Provide the (x, y) coordinate of the cell's center where the given text is located.  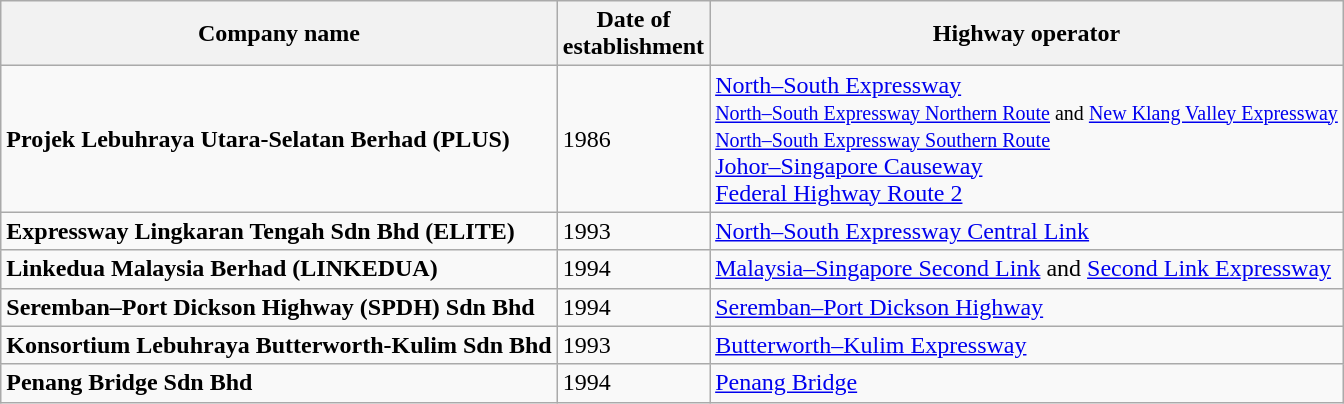
Date ofestablishment (633, 34)
Penang Bridge Sdn Bhd (279, 383)
Highway operator (1027, 34)
Linkedua Malaysia Berhad (LINKEDUA) (279, 269)
Projek Lebuhraya Utara-Selatan Berhad (PLUS) (279, 139)
Malaysia–Singapore Second Link and Second Link Expressway (1027, 269)
North–South Expressway Central Link (1027, 231)
Butterworth–Kulim Expressway (1027, 345)
1986 (633, 139)
Konsortium Lebuhraya Butterworth-Kulim Sdn Bhd (279, 345)
Penang Bridge (1027, 383)
Seremban–Port Dickson Highway (1027, 307)
Company name (279, 34)
Expressway Lingkaran Tengah Sdn Bhd (ELITE) (279, 231)
Seremban–Port Dickson Highway (SPDH) Sdn Bhd (279, 307)
